Locate the cell with the specified text and output its [x, y] center coordinate. 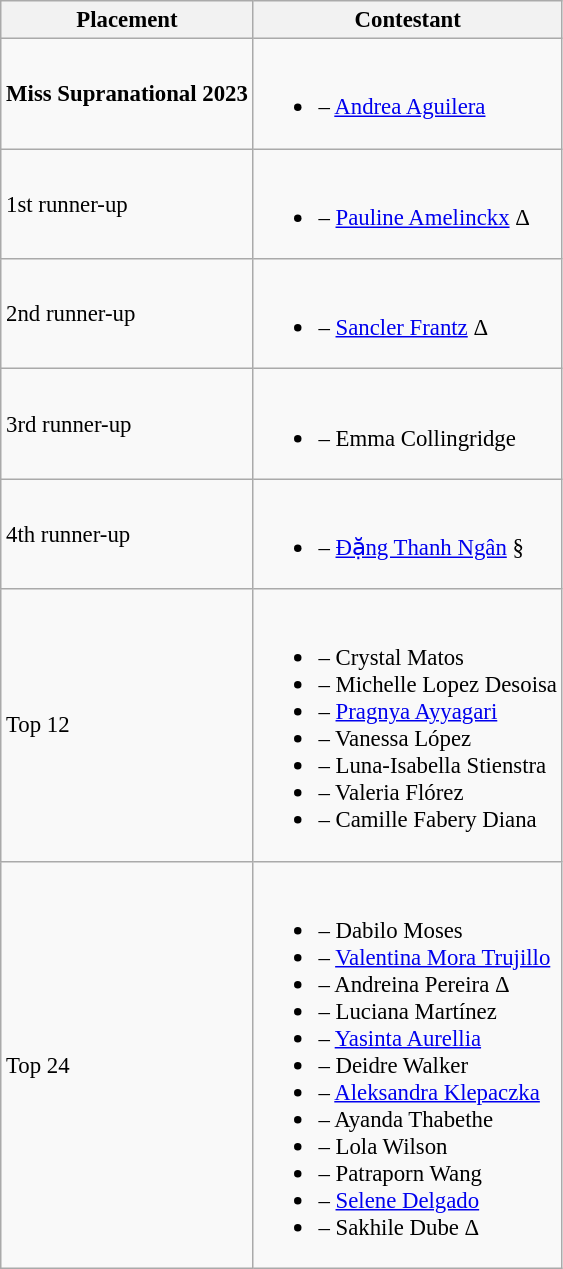
– Sancler Frantz Δ [408, 314]
Top 24 [127, 1064]
– Đặng Thanh Ngân § [408, 534]
1st runner-up [127, 204]
Contestant [408, 20]
– Crystal Matos – Michelle Lopez Desoisa – Pragnya Ayyagari – Vanessa López – Luna-Isabella Stienstra – Valeria Flórez – Camille Fabery Diana [408, 725]
– Pauline Amelinckx Δ [408, 204]
4th runner-up [127, 534]
Top 12 [127, 725]
2nd runner-up [127, 314]
Placement [127, 20]
– Emma Collingridge [408, 424]
3rd runner-up [127, 424]
Miss Supranational 2023 [127, 94]
– Andrea Aguilera [408, 94]
